Search for the cell housing the specified text and yield its (X, Y) center coordinate. 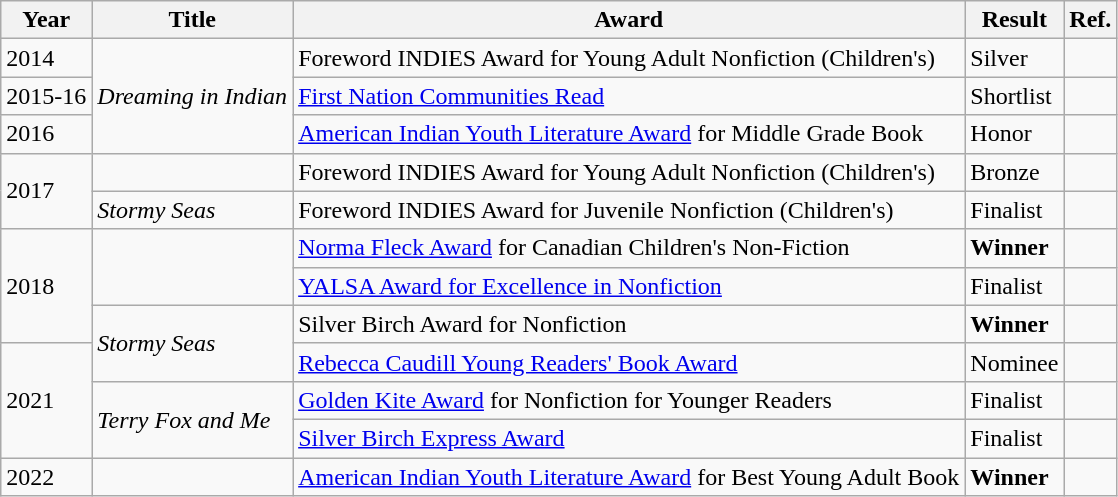
Result (1014, 20)
American Indian Youth Literature Award for Best Young Adult Book (629, 477)
2018 (46, 286)
YALSA Award for Excellence in Nonfiction (629, 286)
Ref. (1090, 20)
Dreaming in Indian (192, 96)
2022 (46, 477)
2015-16 (46, 96)
2014 (46, 58)
Honor (1014, 134)
2017 (46, 191)
2021 (46, 400)
Rebecca Caudill Young Readers' Book Award (629, 362)
Silver Birch Express Award (629, 438)
First Nation Communities Read (629, 96)
Norma Fleck Award for Canadian Children's Non-Fiction (629, 248)
Terry Fox and Me (192, 419)
Bronze (1014, 172)
Year (46, 20)
Silver Birch Award for Nonfiction (629, 324)
Golden Kite Award for Nonfiction for Younger Readers (629, 400)
Silver (1014, 58)
Nominee (1014, 362)
Foreword INDIES Award for Juvenile Nonfiction (Children's) (629, 210)
Award (629, 20)
Shortlist (1014, 96)
American Indian Youth Literature Award for Middle Grade Book (629, 134)
Title (192, 20)
2016 (46, 134)
